Pinpoint the cell where the given text exists, returning its [X, Y] midpoint coordinate. 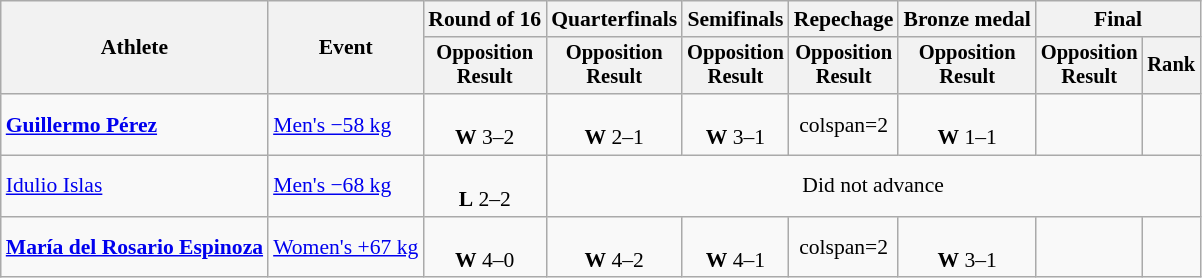
W 4–1 [736, 248]
Event [346, 48]
Semifinals [736, 19]
L 2–2 [484, 186]
Guillermo Pérez [134, 124]
Men's −58 kg [346, 124]
W 4–0 [484, 248]
Idulio Islas [134, 186]
W 1–1 [966, 124]
Quarterfinals [614, 19]
María del Rosario Espinoza [134, 248]
Rank [1171, 66]
Women's +67 kg [346, 248]
Did not advance [873, 186]
W 3–2 [484, 124]
Athlete [134, 48]
Repechage [844, 19]
Bronze medal [966, 19]
Men's −68 kg [346, 186]
Round of 16 [484, 19]
W 2–1 [614, 124]
W 4–2 [614, 248]
Final [1118, 19]
